Pinpoint the cell where the given text exists, returning its (x, y) midpoint coordinate. 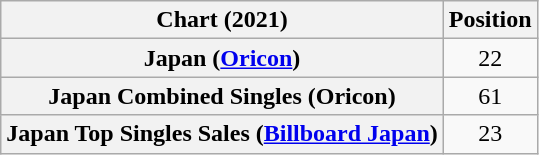
Japan (Oricon) (222, 58)
Japan Combined Singles (Oricon) (222, 96)
61 (490, 96)
22 (490, 58)
Japan Top Singles Sales (Billboard Japan) (222, 134)
Chart (2021) (222, 20)
Position (490, 20)
23 (490, 134)
